Identify which cell holds the provided text, then report its [x, y] central coordinate. 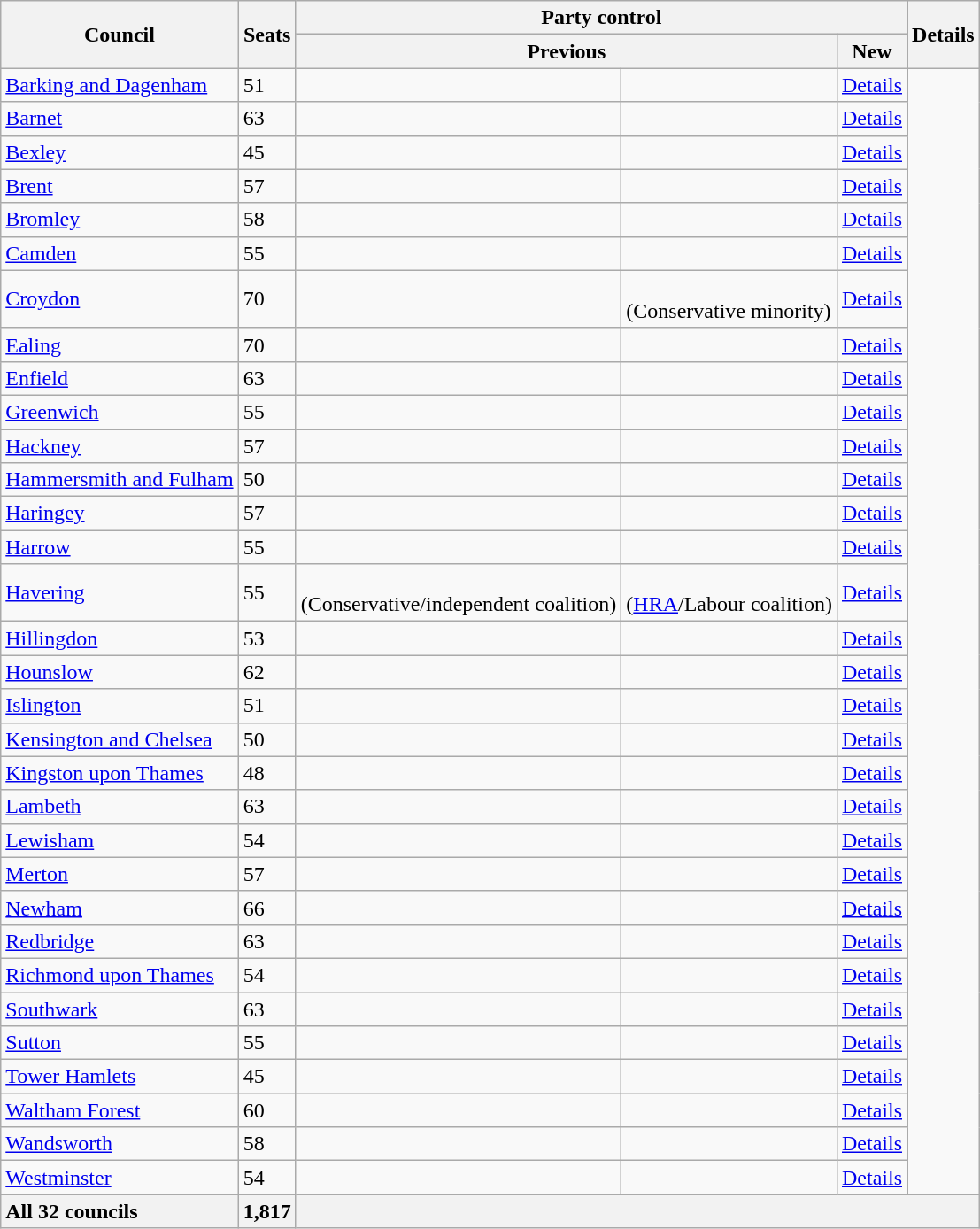
62 [267, 672]
Ealing [120, 344]
Havering [120, 593]
Enfield [120, 378]
Hackney [120, 445]
60 [267, 1110]
Tower Hamlets [120, 1077]
Haringey [120, 514]
Wandsworth [120, 1144]
Sutton [120, 1043]
Lambeth [120, 807]
Camden [120, 253]
Islington [120, 706]
Kensington and Chelsea [120, 739]
48 [267, 773]
(Conservative minority) [729, 299]
Previous [567, 51]
Hammersmith and Fulham [120, 480]
Merton [120, 874]
Greenwich [120, 412]
(Conservative/independent coalition) [459, 593]
Party control [601, 18]
Newham [120, 908]
Richmond upon Thames [120, 975]
Hounslow [120, 672]
Barking and Dagenham [120, 85]
Bromley [120, 220]
Brent [120, 186]
All 32 councils [120, 1211]
Kingston upon Thames [120, 773]
(HRA/Labour coalition) [729, 593]
53 [267, 638]
Harrow [120, 547]
Croydon [120, 299]
Council [120, 35]
Bexley [120, 152]
Hillingdon [120, 638]
Southwark [120, 1009]
Seats [267, 35]
Waltham Forest [120, 1110]
New [871, 51]
Barnet [120, 119]
Redbridge [120, 941]
Lewisham [120, 840]
Westminster [120, 1178]
1,817 [267, 1211]
66 [267, 908]
